Locate the cell with the specified text and output its [X, Y] center coordinate. 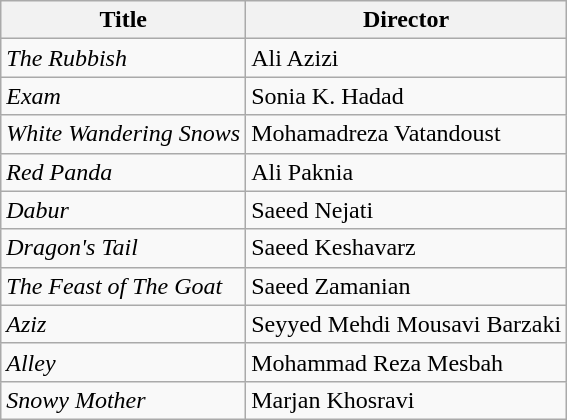
Exam [124, 96]
Aziz [124, 324]
Saeed Nejati [406, 210]
Snowy Mother [124, 400]
The Feast of The Goat [124, 286]
Director [406, 20]
Dragon's Tail [124, 248]
Seyyed Mehdi Mousavi Barzaki [406, 324]
Mohamadreza Vatandoust [406, 134]
Saeed Zamanian [406, 286]
White Wandering Snows [124, 134]
Marjan Khosravi [406, 400]
Title [124, 20]
Saeed Keshavarz [406, 248]
Ali Azizi [406, 58]
Alley [124, 362]
Mohammad Reza Mesbah [406, 362]
Dabur [124, 210]
Ali Paknia [406, 172]
Sonia K. Hadad [406, 96]
Red Panda [124, 172]
The Rubbish [124, 58]
